Return [X, Y] of the center of cell containing provided text 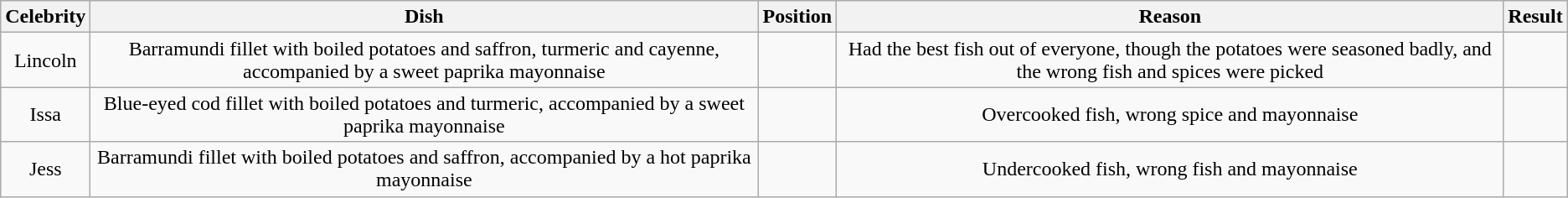
Overcooked fish, wrong spice and mayonnaise [1170, 114]
Jess [45, 169]
Blue-eyed cod fillet with boiled potatoes and turmeric, accompanied by a sweet paprika mayonnaise [424, 114]
Barramundi fillet with boiled potatoes and saffron, accompanied by a hot paprika mayonnaise [424, 169]
Celebrity [45, 17]
Lincoln [45, 60]
Issa [45, 114]
Had the best fish out of everyone, though the potatoes were seasoned badly, and the wrong fish and spices were picked [1170, 60]
Barramundi fillet with boiled potatoes and saffron, turmeric and cayenne, accompanied by a sweet paprika mayonnaise [424, 60]
Undercooked fish, wrong fish and mayonnaise [1170, 169]
Dish [424, 17]
Position [797, 17]
Reason [1170, 17]
Result [1535, 17]
